Return the (x, y) coordinate for the center point of the cell that contains the specified text.  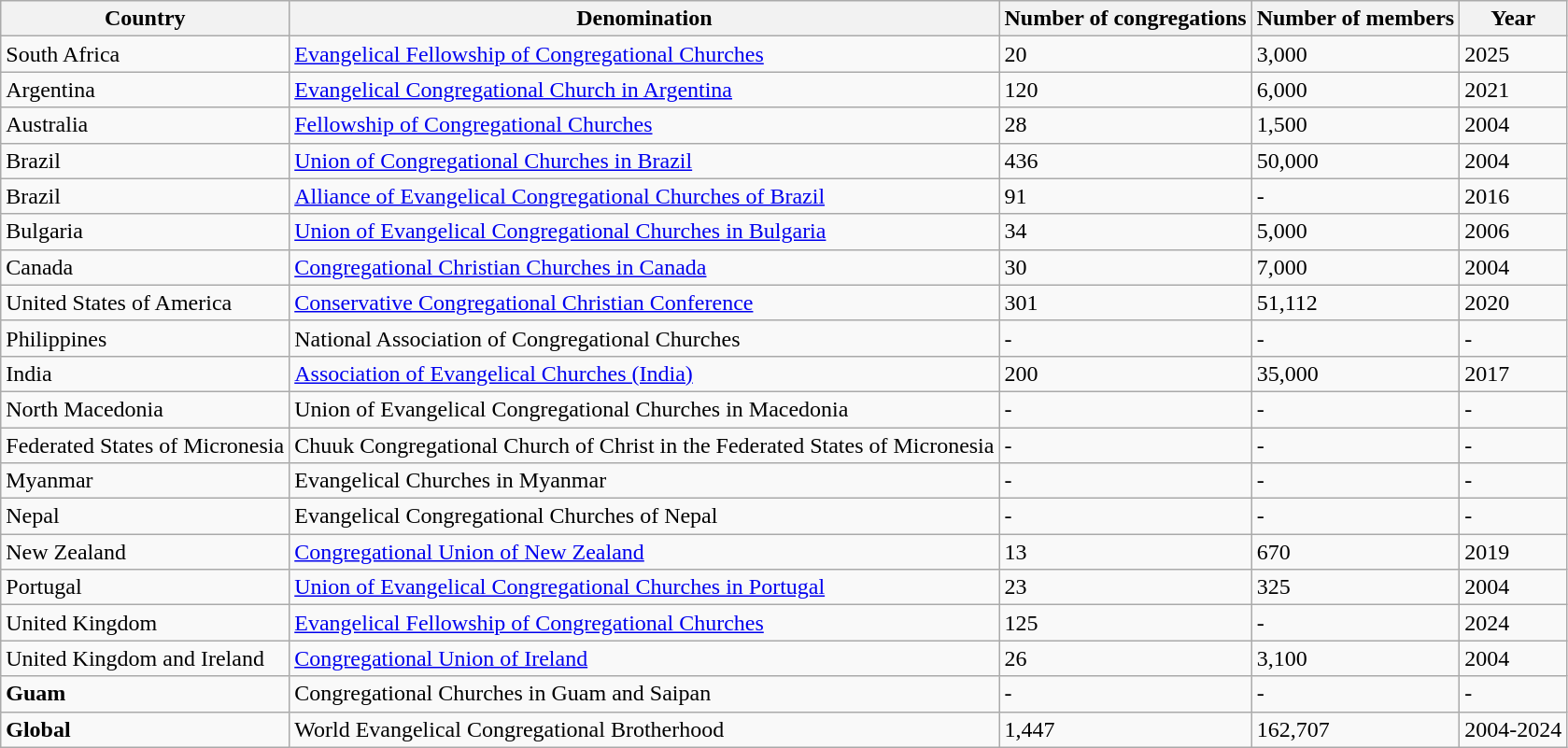
2021 (1513, 90)
3,000 (1356, 54)
India (146, 374)
Evangelical Congregational Churches of Nepal (644, 516)
162,707 (1356, 729)
New Zealand (146, 552)
Canada (146, 267)
26 (1125, 658)
Congregational Christian Churches in Canada (644, 267)
125 (1125, 623)
Australia (146, 125)
Evangelical Churches in Myanmar (644, 481)
United Kingdom (146, 623)
World Evangelical Congregational Brotherhood (644, 729)
13 (1125, 552)
2019 (1513, 552)
51,112 (1356, 303)
Argentina (146, 90)
Alliance of Evangelical Congregational Churches of Brazil (644, 196)
Global (146, 729)
2016 (1513, 196)
Chuuk Congregational Church of Christ in the Federated States of Micronesia (644, 445)
35,000 (1356, 374)
23 (1125, 587)
2024 (1513, 623)
7,000 (1356, 267)
Association of Evangelical Churches (India) (644, 374)
Portugal (146, 587)
United States of America (146, 303)
United Kingdom and Ireland (146, 658)
Federated States of Micronesia (146, 445)
20 (1125, 54)
30 (1125, 267)
Myanmar (146, 481)
Congregational Union of New Zealand (644, 552)
2017 (1513, 374)
Congregational Union of Ireland (644, 658)
5,000 (1356, 232)
2004-2024 (1513, 729)
Bulgaria (146, 232)
Year (1513, 19)
2020 (1513, 303)
Nepal (146, 516)
325 (1356, 587)
National Association of Congregational Churches (644, 338)
Evangelical Congregational Church in Argentina (644, 90)
28 (1125, 125)
North Macedonia (146, 409)
3,100 (1356, 658)
Number of congregations (1125, 19)
Fellowship of Congregational Churches (644, 125)
301 (1125, 303)
2025 (1513, 54)
Conservative Congregational Christian Conference (644, 303)
1,447 (1125, 729)
Philippines (146, 338)
670 (1356, 552)
Denomination (644, 19)
Guam (146, 694)
Union of Evangelical Congregational Churches in Portugal (644, 587)
South Africa (146, 54)
6,000 (1356, 90)
Country (146, 19)
34 (1125, 232)
1,500 (1356, 125)
50,000 (1356, 161)
91 (1125, 196)
Union of Evangelical Congregational Churches in Bulgaria (644, 232)
Union of Evangelical Congregational Churches in Macedonia (644, 409)
200 (1125, 374)
Union of Congregational Churches in Brazil (644, 161)
Number of members (1356, 19)
Congregational Churches in Guam and Saipan (644, 694)
436 (1125, 161)
2006 (1513, 232)
120 (1125, 90)
